Provide the [x, y] coordinate of the cell's center where the given text is located.  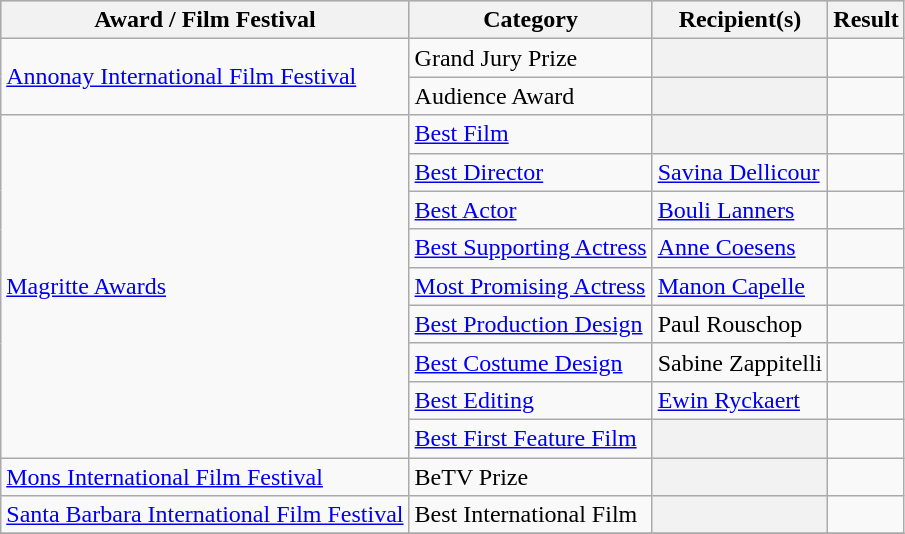
Best Film [530, 134]
Best Director [530, 172]
Anne Coesens [740, 248]
Best International Film [530, 515]
Best Editing [530, 400]
Grand Jury Prize [530, 58]
Mons International Film Festival [205, 477]
Award / Film Festival [205, 20]
Best Supporting Actress [530, 248]
Santa Barbara International Film Festival [205, 515]
Most Promising Actress [530, 286]
Savina Dellicour [740, 172]
Best Production Design [530, 324]
Ewin Ryckaert [740, 400]
BeTV Prize [530, 477]
Sabine Zappitelli [740, 362]
Result [866, 20]
Category [530, 20]
Annonay International Film Festival [205, 77]
Bouli Lanners [740, 210]
Recipient(s) [740, 20]
Best Actor [530, 210]
Best First Feature Film [530, 438]
Paul Rouschop [740, 324]
Manon Capelle [740, 286]
Magritte Awards [205, 286]
Best Costume Design [530, 362]
Audience Award [530, 96]
